Return the (x, y) coordinate for the center point of the cell that contains the specified text.  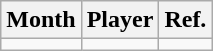
Ref. (186, 20)
Month (41, 20)
Player (120, 20)
